Determine the [x, y] coordinate at the center of the cell enclosing the given text.  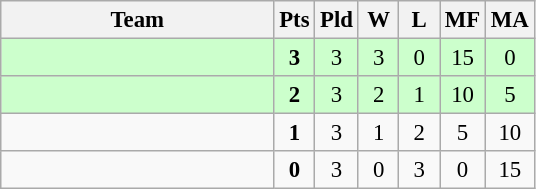
MA [510, 20]
Pld [337, 20]
L [420, 20]
Pts [294, 20]
Team [138, 20]
MF [463, 20]
W [378, 20]
